Pinpoint the cell where the given text exists, returning its [X, Y] midpoint coordinate. 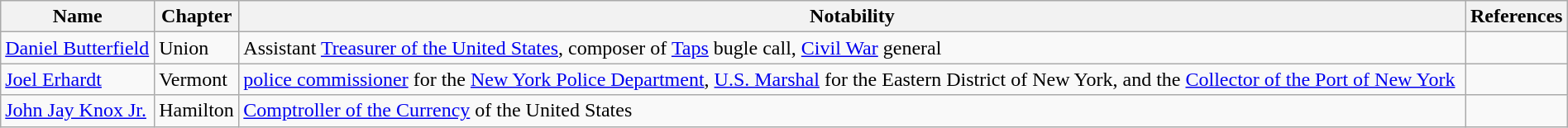
Vermont [197, 79]
References [1517, 17]
Daniel Butterfield [78, 48]
Assistant Treasurer of the United States, composer of Taps bugle call, Civil War general [852, 48]
Union [197, 48]
police commissioner for the New York Police Department, U.S. Marshal for the Eastern District of New York, and the Collector of the Port of New York [852, 79]
Name [78, 17]
Joel Erhardt [78, 79]
Hamilton [197, 111]
Comptroller of the Currency of the United States [852, 111]
Chapter [197, 17]
John Jay Knox Jr. [78, 111]
Notability [852, 17]
